Return [x, y] of the center of cell containing provided text 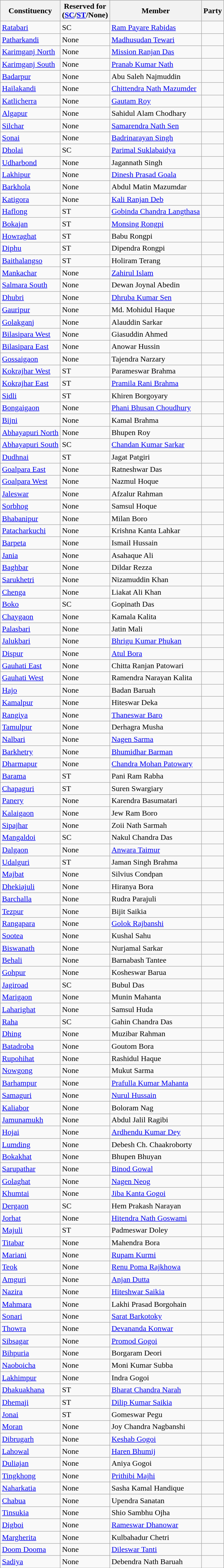
Jaman Singh Brahma [156, 862]
Biswanath [30, 948]
Jalukbari [30, 641]
Mangaldoi [30, 838]
Naharkatia [30, 1488]
Borgaram Deori [156, 1353]
Krishna Kanta Lahkar [156, 531]
Kulbahadur Chetri [156, 1537]
Anwara Taimur [156, 850]
Joy Chandra Nagbanshi [156, 1427]
Kamal Brahma [156, 420]
Thaneswar Baro [156, 715]
Sasha Kamal Handique [156, 1488]
Gauhati West [30, 678]
Atul Bora [156, 653]
Boko [30, 604]
Zahirul Islam [156, 273]
Rudra Parajuli [156, 899]
Barpeta [30, 543]
Chapaguri [30, 789]
Mahmara [30, 1304]
Phani Bhusan Choudhury [156, 408]
Abhayapuri North [30, 432]
Kamalpur [30, 702]
Digboi [30, 1525]
Barchalla [30, 899]
Dewan Joynal Abedin [156, 285]
Bilasipara West [30, 334]
Kokrajhar East [30, 383]
Mankachar [30, 273]
Nazmul Hoque [156, 481]
Debendra Nath Baruah [156, 1562]
Ram Payare Rabidas [156, 27]
Teok [30, 1267]
Chaygaon [30, 617]
Mahendra Bora [156, 1243]
Ratneshwar Das [156, 469]
Prafulla Kumar Mahanta [156, 1083]
Anowar Hussin [156, 346]
Jew Ram Boro [156, 813]
Samsul Hoque [156, 506]
Badan Baruah [156, 690]
Silvius Condpan [156, 874]
Hojai [30, 1132]
Sadiya [30, 1562]
Salmara South [30, 285]
Dhakuakhana [30, 1390]
Batadroba [30, 1046]
Kosheswar Barua [156, 973]
Samaguri [30, 1095]
Nakul Chandra Das [156, 838]
Dhruba Kumar Sen [156, 297]
Dileswar Tanti [156, 1550]
Liakat Ali Khan [156, 592]
Udalguri [30, 862]
Bijni [30, 420]
Party [213, 11]
Bongaigaon [30, 408]
Katlicherra [30, 101]
Tezpur [30, 911]
Abdul Matin Mazumdar [156, 187]
Dispur [30, 653]
Barkhetry [30, 752]
Jiba Kanta Gogoi [156, 1194]
Sarukhetri [30, 580]
Keshab Gogoi [156, 1439]
Baithalangso [30, 261]
Gohpur [30, 973]
Dipendra Rongpi [156, 248]
Mariani [30, 1255]
Gauripur [30, 310]
Golok Rajbanshi [156, 923]
Bhupen Roy [156, 432]
Rangiya [30, 715]
Duliajan [30, 1464]
Bhrigu Kumar Phukan [156, 641]
Dilip Kumar Saikia [156, 1402]
Dhing [30, 1034]
Gauhati East [30, 666]
Gautam Roy [156, 101]
Howraghat [30, 236]
Hiranya Bora [156, 887]
Mukut Sarma [156, 1071]
Majbat [30, 874]
Kaliabor [30, 1107]
Renu Poma Rajkhowa [156, 1267]
Chandra Mohan Patowary [156, 764]
Sarat Barkotoky [156, 1316]
Hiteswar Deka [156, 702]
Gopinath Das [156, 604]
Jonai [30, 1414]
Dalgaon [30, 850]
Barkhola [30, 187]
Abu Saleh Najmuddin [156, 76]
Sahidul Alam Chodhary [156, 113]
Tamulpur [30, 727]
Pramila Rani Brahma [156, 383]
Nalbari [30, 739]
Boloram Nag [156, 1107]
Sonari [30, 1316]
Jagiroad [30, 985]
Naoboicha [30, 1365]
Muzibar Rahman [156, 1034]
Indra Gogoi [156, 1378]
Nowgong [30, 1071]
Milan Boro [156, 518]
Dhubri [30, 297]
Jamunamukh [30, 1120]
Holiram Terang [156, 261]
Khiren Borgoyary [156, 396]
Badarpur [30, 76]
Lumding [30, 1145]
Debesh Ch. Chaakroborty [156, 1145]
Sootea [30, 936]
Promod Gogoi [156, 1341]
Giasuddin Ahmed [156, 334]
Prithibi Majhi [156, 1476]
Badrinarayan Singh [156, 138]
Bokakhat [30, 1157]
Palasbari [30, 629]
Upendra Sanatan [156, 1500]
Pranab Kumar Nath [156, 64]
Munin Mahanta [156, 997]
Padmeswar Doley [156, 1230]
Majuli [30, 1230]
Nurjamal Sarkar [156, 948]
Margherita [30, 1537]
Hiteshwar Saikia [156, 1292]
Anjan Dutta [156, 1279]
Madhusudan Tewari [156, 40]
Rangapara [30, 923]
Thowra [30, 1328]
Chandan Kumar Sarkar [156, 445]
Silchar [30, 125]
Katigora [30, 199]
Rupam Kurmi [156, 1255]
Karendra Basumatari [156, 801]
Md. Mohidul Haque [156, 310]
Raha [30, 1022]
Samsul Huda [156, 1009]
Dharmapur [30, 764]
Sarupathar [30, 1169]
Bijit Saikia [156, 911]
Bubul Das [156, 985]
Goalpara West [30, 481]
Golakganj [30, 322]
Abdul Jalil Ragibi [156, 1120]
Tinsukia [30, 1513]
Marigaon [30, 997]
Karimganj South [30, 64]
Diphu [30, 248]
Rupohihat [30, 1058]
Haflong [30, 212]
Dholai [30, 150]
Samarendra Nath Sen [156, 125]
Ratabari [30, 27]
Hajo [30, 690]
Hitendra Nath Goswami [156, 1218]
Aniya Gogoi [156, 1464]
Dhekiajuli [30, 887]
Doom Dooma [30, 1550]
Algapur [30, 113]
Bihpuria [30, 1353]
Laharighat [30, 1009]
Gahin Chandra Das [156, 1022]
Patacharkuchi [30, 531]
Dibrugarh [30, 1439]
Parimal Suklabaidya [156, 150]
Rameswar Dhanowar [156, 1525]
Behali [30, 960]
Suren Swargiary [156, 789]
Dhemaji [30, 1402]
Tajendra Narzary [156, 359]
Babu Rongpi [156, 236]
Constituency [30, 11]
Jagannath Singh [156, 162]
Chabua [30, 1500]
Lahowal [30, 1451]
Sonai [30, 138]
Gobinda Chandra Langthasa [156, 212]
Nazira [30, 1292]
Hailakandi [30, 89]
Kushal Sahu [156, 936]
Karimganj North [30, 52]
Binod Gowal [156, 1169]
Shio Sambhu Ojha [156, 1513]
Haren Bhumij [156, 1451]
Devananda Konwar [156, 1328]
Bokajan [30, 224]
Parameswar Brahma [156, 371]
Tingkhong [30, 1476]
Patharkandi [30, 40]
Bhumidhar Barman [156, 752]
Sidli [30, 396]
Nagen Sarma [156, 739]
Mission Ranjan Das [156, 52]
Ramendra Narayan Kalita [156, 678]
Moran [30, 1427]
Barama [30, 776]
Baghbar [30, 568]
Bharat Chandra Narah [156, 1390]
Kokrajhar West [30, 371]
Kali Ranjan Deb [156, 199]
Goutom Bora [156, 1046]
Jagat Patgiri [156, 457]
Nagen Neog [156, 1181]
Golaghat [30, 1181]
Kalaigaon [30, 813]
Bhabanipur [30, 518]
Bilasipara East [30, 346]
Nurul Hussain [156, 1095]
Lakhipur [30, 175]
Bhupen Bhuyan [156, 1157]
Moni Kumar Subba [156, 1365]
Abhayapuri South [30, 445]
Jaleswar [30, 494]
Dinesh Prasad Goala [156, 175]
Chittendra Nath Mazumder [156, 89]
Barhampur [30, 1083]
Alauddin Sarkar [156, 322]
Monsing Rongpi [156, 224]
Lakhimpur [30, 1378]
Jatin Mali [156, 629]
Lakhi Prasad Borgohain [156, 1304]
Barnabash Tantee [156, 960]
Dudhnai [30, 457]
Asahaque Ali [156, 555]
Ismail Hussain [156, 543]
Jania [30, 555]
Dergaon [30, 1206]
Rashidul Haque [156, 1058]
Derhagra Musha [156, 727]
Ardhendu Kumar Dey [156, 1132]
Chitta Ranjan Patowari [156, 666]
Udharbond [30, 162]
Zoii Nath Sarmah [156, 825]
Gomeswar Pegu [156, 1414]
Reserved for(SC/ST/None) [85, 11]
Jorhat [30, 1218]
Chenga [30, 592]
Kamala Kalita [156, 617]
Dildar Rezza [156, 568]
Titabar [30, 1243]
Panery [30, 801]
Sipajhar [30, 825]
Khumtai [30, 1194]
Sibsagar [30, 1341]
Nizamuddin Khan [156, 580]
Amguri [30, 1279]
Goalpara East [30, 469]
Hem Prakash Narayan [156, 1206]
Sorbhog [30, 506]
Pani Ram Rabha [156, 776]
Gossaigaon [30, 359]
Member [156, 11]
Afzalur Rahman [156, 494]
